Pinpoint the cell where the given text exists, returning its [x, y] midpoint coordinate. 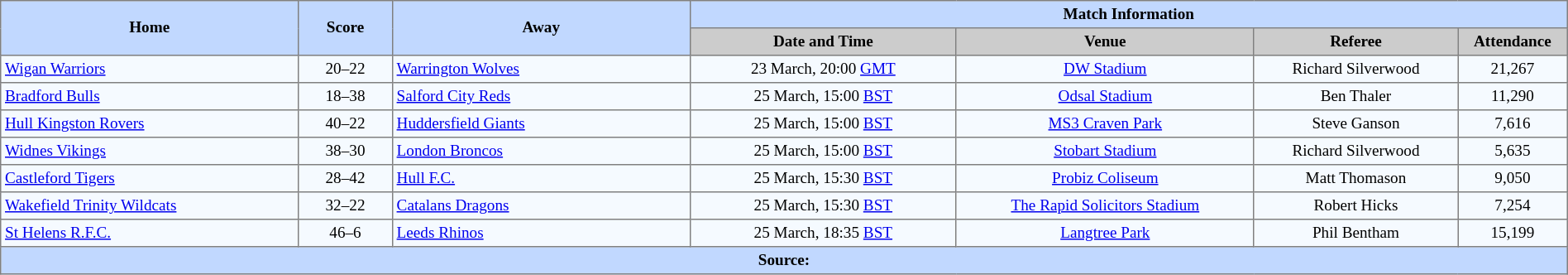
Widnes Vikings [150, 151]
Salford City Reds [541, 96]
Phil Bentham [1355, 234]
Wigan Warriors [150, 70]
Catalans Dragons [541, 205]
21,267 [1513, 70]
25 March, 18:35 BST [823, 234]
Date and Time [823, 41]
46–6 [346, 234]
DW Stadium [1105, 70]
40–22 [346, 124]
Odsal Stadium [1105, 96]
Leeds Rhinos [541, 234]
Away [541, 28]
Referee [1355, 41]
Wakefield Trinity Wildcats [150, 205]
Steve Ganson [1355, 124]
7,254 [1513, 205]
Langtree Park [1105, 234]
MS3 Craven Park [1105, 124]
23 March, 20:00 GMT [823, 70]
Score [346, 28]
Venue [1105, 41]
Source: [784, 260]
7,616 [1513, 124]
Huddersfield Giants [541, 124]
Castleford Tigers [150, 179]
9,050 [1513, 179]
Warrington Wolves [541, 70]
38–30 [346, 151]
Robert Hicks [1355, 205]
The Rapid Solicitors Stadium [1105, 205]
Hull Kingston Rovers [150, 124]
20–22 [346, 70]
Bradford Bulls [150, 96]
5,635 [1513, 151]
Matt Thomason [1355, 179]
Hull F.C. [541, 179]
St Helens R.F.C. [150, 234]
32–22 [346, 205]
Home [150, 28]
Match Information [1128, 15]
28–42 [346, 179]
Probiz Coliseum [1105, 179]
London Broncos [541, 151]
15,199 [1513, 234]
Attendance [1513, 41]
11,290 [1513, 96]
Ben Thaler [1355, 96]
18–38 [346, 96]
Stobart Stadium [1105, 151]
